Return the [X, Y] coordinate for the center point of the cell that contains the specified text.  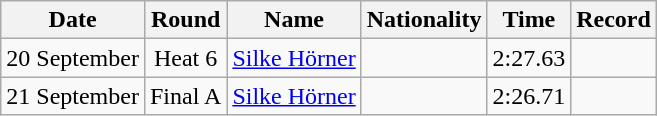
21 September [73, 96]
Heat 6 [185, 58]
2:27.63 [529, 58]
Record [614, 20]
Round [185, 20]
Nationality [424, 20]
Time [529, 20]
Date [73, 20]
Name [294, 20]
Final A [185, 96]
20 September [73, 58]
2:26.71 [529, 96]
